From the cell containing the given text, extract its center point as [X, Y] coordinate. 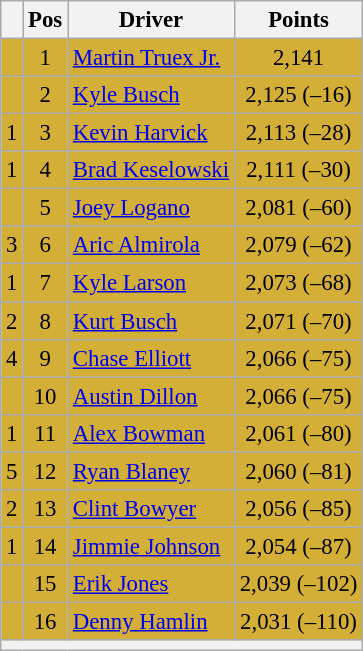
Clint Bowyer [152, 509]
2,039 (–102) [298, 584]
2,061 (–80) [298, 433]
Points [298, 20]
2,071 (–70) [298, 321]
2,031 (–110) [298, 621]
2,081 (–60) [298, 208]
8 [46, 321]
Kyle Busch [152, 95]
Kurt Busch [152, 321]
2,054 (–87) [298, 546]
2,056 (–85) [298, 509]
Martin Truex Jr. [152, 58]
Austin Dillon [152, 396]
12 [46, 471]
2,079 (–62) [298, 245]
2,060 (–81) [298, 471]
Chase Elliott [152, 358]
Kyle Larson [152, 283]
Driver [152, 20]
2,141 [298, 58]
13 [46, 509]
14 [46, 546]
16 [46, 621]
10 [46, 396]
6 [46, 245]
2,113 (–28) [298, 133]
2,125 (–16) [298, 95]
Aric Almirola [152, 245]
2,111 (–30) [298, 170]
7 [46, 283]
Erik Jones [152, 584]
2,073 (–68) [298, 283]
Alex Bowman [152, 433]
11 [46, 433]
9 [46, 358]
Brad Keselowski [152, 170]
Ryan Blaney [152, 471]
Joey Logano [152, 208]
Pos [46, 20]
Kevin Harvick [152, 133]
15 [46, 584]
Denny Hamlin [152, 621]
Jimmie Johnson [152, 546]
